Identify which cell holds the provided text, then report its [X, Y] central coordinate. 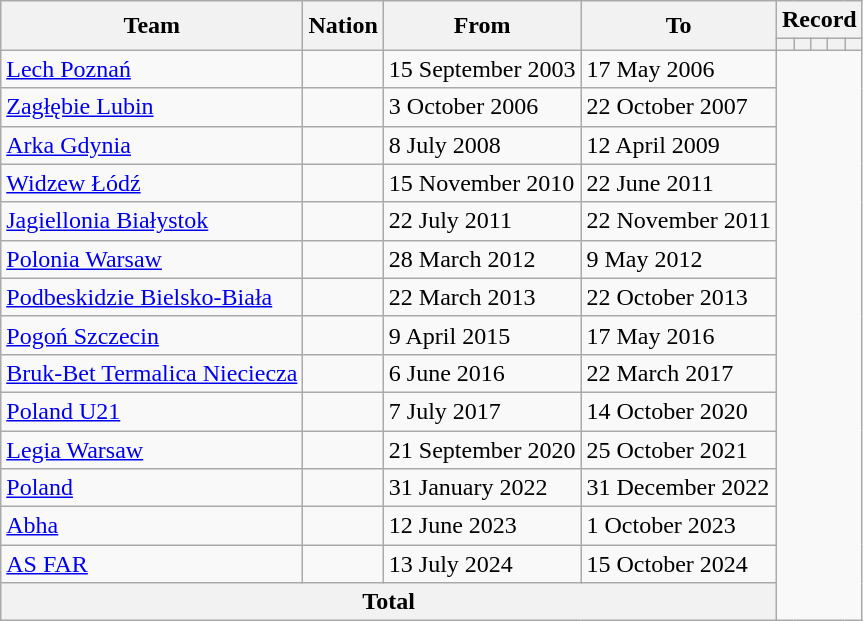
28 March 2012 [482, 259]
Zagłębie Lubin [152, 107]
Poland U21 [152, 411]
Arka Gdynia [152, 145]
22 October 2013 [678, 297]
31 January 2022 [482, 488]
22 November 2011 [678, 221]
Abha [152, 526]
8 July 2008 [482, 145]
15 September 2003 [482, 69]
17 May 2006 [678, 69]
Widzew Łódź [152, 183]
Total [389, 602]
14 October 2020 [678, 411]
AS FAR [152, 564]
22 June 2011 [678, 183]
Record [819, 20]
Pogoń Szczecin [152, 335]
Jagiellonia Białystok [152, 221]
Nation [343, 26]
Bruk-Bet Termalica Nieciecza [152, 373]
31 December 2022 [678, 488]
15 October 2024 [678, 564]
9 May 2012 [678, 259]
Poland [152, 488]
15 November 2010 [482, 183]
22 March 2017 [678, 373]
From [482, 26]
12 April 2009 [678, 145]
12 June 2023 [482, 526]
3 October 2006 [482, 107]
Legia Warsaw [152, 449]
Podbeskidzie Bielsko-Biała [152, 297]
Team [152, 26]
21 September 2020 [482, 449]
6 June 2016 [482, 373]
22 October 2007 [678, 107]
13 July 2024 [482, 564]
22 July 2011 [482, 221]
25 October 2021 [678, 449]
7 July 2017 [482, 411]
To [678, 26]
22 March 2013 [482, 297]
Lech Poznań [152, 69]
9 April 2015 [482, 335]
Polonia Warsaw [152, 259]
17 May 2016 [678, 335]
1 October 2023 [678, 526]
